For the text-containing cell, return its midpoint in (x, y) coordinate format. 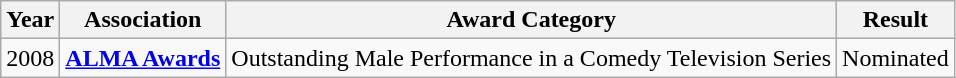
Outstanding Male Performance in a Comedy Television Series (532, 58)
Year (30, 20)
Award Category (532, 20)
Association (143, 20)
Result (896, 20)
ALMA Awards (143, 58)
2008 (30, 58)
Nominated (896, 58)
